Return (x, y) of the center of cell containing provided text 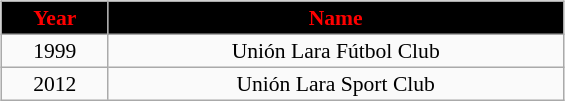
Year (54, 18)
Unión Lara Sport Club (336, 84)
1999 (54, 50)
2012 (54, 84)
Unión Lara Fútbol Club (336, 50)
Name (336, 18)
